Provide the (x, y) coordinate of the cell's center where the given text is located.  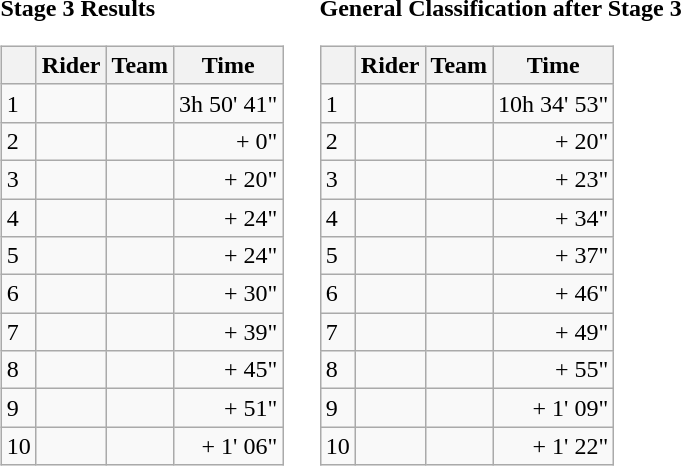
+ 55" (554, 370)
+ 30" (228, 294)
3h 50' 41" (228, 103)
+ 46" (554, 294)
+ 0" (228, 141)
+ 51" (228, 408)
+ 23" (554, 179)
+ 34" (554, 217)
+ 39" (228, 332)
+ 1' 06" (228, 446)
+ 1' 09" (554, 408)
+ 49" (554, 332)
+ 45" (228, 370)
10h 34' 53" (554, 103)
+ 1' 22" (554, 446)
+ 37" (554, 256)
